Extract the (X, Y) coordinate from the center of the cell holding the provided text.  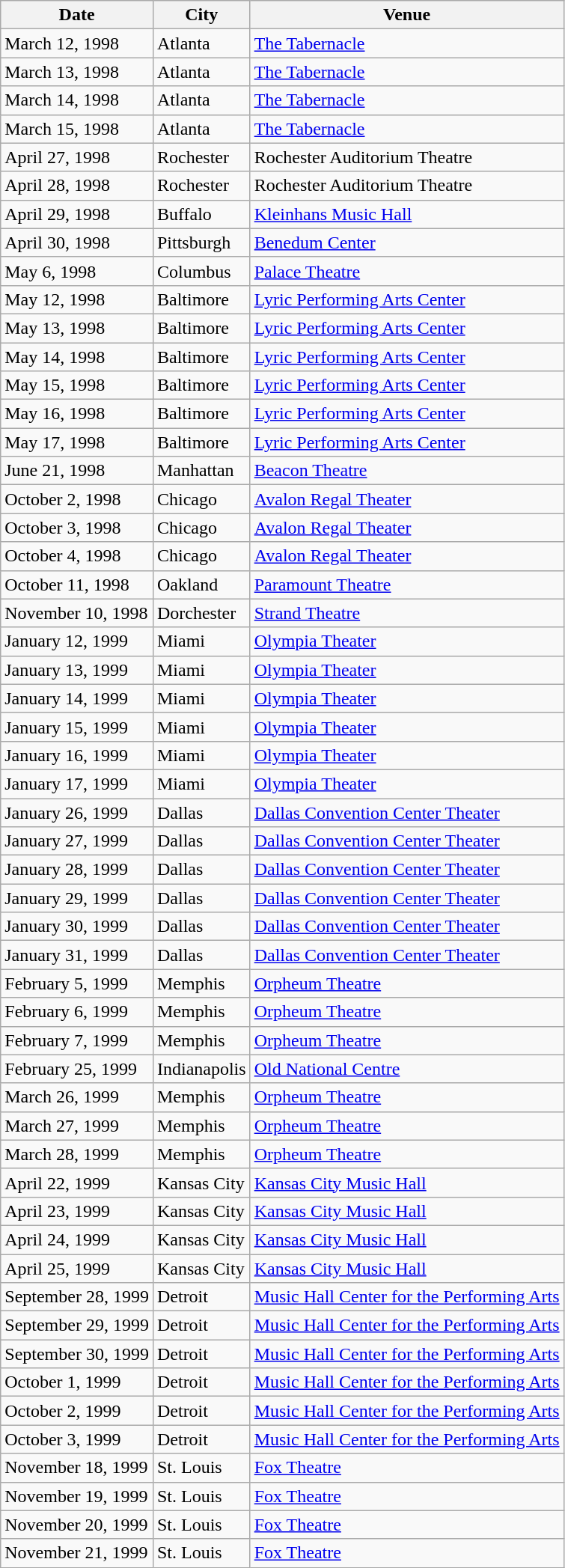
September 30, 1999 (77, 1354)
Benedum Center (407, 242)
Oakland (201, 585)
September 29, 1999 (77, 1326)
March 28, 1999 (77, 1154)
May 13, 1998 (77, 328)
Beacon Theatre (407, 471)
November 19, 1999 (77, 1496)
May 17, 1998 (77, 442)
March 27, 1999 (77, 1126)
Indianapolis (201, 1069)
Old National Centre (407, 1069)
January 14, 1999 (77, 698)
February 6, 1999 (77, 1012)
April 22, 1999 (77, 1183)
January 12, 1999 (77, 641)
October 3, 1999 (77, 1439)
Venue (407, 15)
May 6, 1998 (77, 271)
Palace Theatre (407, 271)
January 17, 1999 (77, 784)
April 28, 1998 (77, 186)
March 26, 1999 (77, 1097)
January 15, 1999 (77, 727)
Kleinhans Music Hall (407, 214)
September 28, 1999 (77, 1297)
February 7, 1999 (77, 1040)
November 18, 1999 (77, 1468)
May 12, 1998 (77, 299)
City (201, 15)
October 2, 1998 (77, 499)
March 15, 1998 (77, 129)
October 2, 1999 (77, 1411)
April 23, 1999 (77, 1211)
Strand Theatre (407, 613)
Columbus (201, 271)
January 29, 1999 (77, 898)
January 27, 1999 (77, 841)
May 15, 1998 (77, 385)
April 25, 1999 (77, 1269)
April 30, 1998 (77, 242)
Date (77, 15)
March 13, 1998 (77, 72)
January 28, 1999 (77, 870)
March 14, 1998 (77, 100)
November 21, 1999 (77, 1553)
October 3, 1998 (77, 528)
Manhattan (201, 471)
October 1, 1999 (77, 1382)
May 14, 1998 (77, 357)
Buffalo (201, 214)
January 31, 1999 (77, 955)
May 16, 1998 (77, 414)
Dorchester (201, 613)
October 11, 1998 (77, 585)
April 24, 1999 (77, 1239)
June 21, 1998 (77, 471)
Pittsburgh (201, 242)
February 25, 1999 (77, 1069)
Paramount Theatre (407, 585)
January 16, 1999 (77, 755)
March 12, 1998 (77, 43)
February 5, 1999 (77, 983)
November 20, 1999 (77, 1525)
January 30, 1999 (77, 927)
January 26, 1999 (77, 812)
October 4, 1998 (77, 556)
April 29, 1998 (77, 214)
November 10, 1998 (77, 613)
January 13, 1999 (77, 670)
April 27, 1998 (77, 157)
